Determine the (X, Y) coordinate at the center of the cell enclosing the given text.  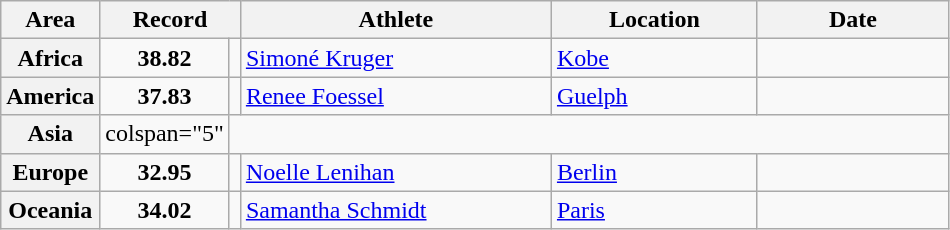
Date (852, 20)
37.83 (165, 96)
Paris (654, 210)
Renee Foessel (396, 96)
colspan="5" (165, 134)
Guelph (654, 96)
Location (654, 20)
Athlete (396, 20)
Simoné Kruger (396, 58)
America (50, 96)
Africa (50, 58)
Record (170, 20)
38.82 (165, 58)
Area (50, 20)
Oceania (50, 210)
Europe (50, 172)
Noelle Lenihan (396, 172)
Berlin (654, 172)
Asia (50, 134)
Kobe (654, 58)
Samantha Schmidt (396, 210)
34.02 (165, 210)
32.95 (165, 172)
